Determine the [x, y] coordinate at the center of the cell enclosing the given text.  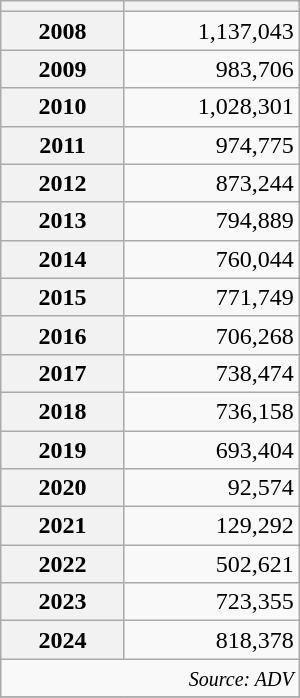
2013 [63, 221]
2019 [63, 449]
818,378 [212, 640]
983,706 [212, 69]
974,775 [212, 145]
2020 [63, 488]
2009 [63, 69]
760,044 [212, 259]
794,889 [212, 221]
92,574 [212, 488]
736,158 [212, 411]
2016 [63, 335]
706,268 [212, 335]
693,404 [212, 449]
2021 [63, 526]
2015 [63, 297]
2012 [63, 183]
2017 [63, 373]
771,749 [212, 297]
2014 [63, 259]
2008 [63, 31]
2023 [63, 602]
738,474 [212, 373]
Source: ADV [150, 678]
873,244 [212, 183]
723,355 [212, 602]
129,292 [212, 526]
1,137,043 [212, 31]
2018 [63, 411]
1,028,301 [212, 107]
2022 [63, 564]
2011 [63, 145]
502,621 [212, 564]
2024 [63, 640]
2010 [63, 107]
